Scan for the cell matching the given text and deliver its (x, y) coordinate at center. 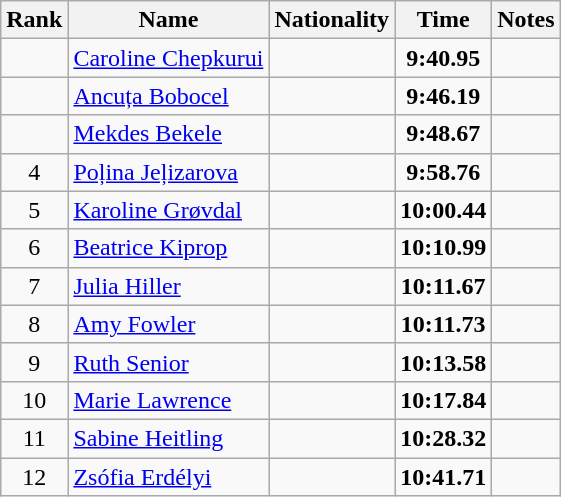
10:00.44 (444, 210)
9:40.95 (444, 58)
10:41.71 (444, 477)
10:11.73 (444, 324)
Amy Fowler (168, 324)
8 (34, 324)
4 (34, 172)
Rank (34, 20)
12 (34, 477)
Ancuța Bobocel (168, 96)
5 (34, 210)
10:28.32 (444, 438)
Julia Hiller (168, 286)
Karoline Grøvdal (168, 210)
7 (34, 286)
Caroline Chepkurui (168, 58)
Sabine Heitling (168, 438)
Poļina Jeļizarova (168, 172)
10:11.67 (444, 286)
11 (34, 438)
10:17.84 (444, 400)
9:58.76 (444, 172)
Ruth Senior (168, 362)
Notes (526, 20)
Nationality (332, 20)
10 (34, 400)
Name (168, 20)
9 (34, 362)
10:13.58 (444, 362)
Beatrice Kiprop (168, 248)
9:46.19 (444, 96)
Zsófia Erdélyi (168, 477)
Mekdes Bekele (168, 134)
10:10.99 (444, 248)
9:48.67 (444, 134)
Marie Lawrence (168, 400)
6 (34, 248)
Time (444, 20)
